Detect which cell encompasses the target text, then output its (x, y) center coordinate. 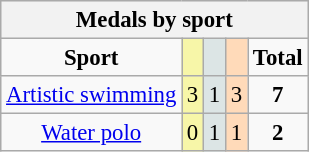
0 (193, 133)
Medals by sport (154, 20)
Water polo (92, 133)
Total (278, 58)
7 (278, 95)
Sport (92, 58)
Artistic swimming (92, 95)
2 (278, 133)
